Scan for the cell matching the given text and deliver its (x, y) coordinate at center. 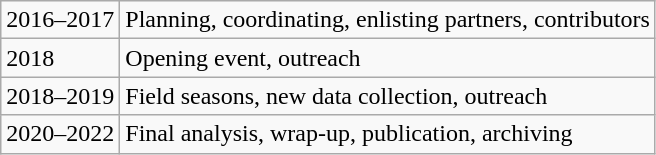
Planning, coordinating, enlisting partners, contributors (388, 20)
2020–2022 (60, 134)
Field seasons, new data collection, outreach (388, 96)
2018 (60, 58)
2016–2017 (60, 20)
Final analysis, wrap-up, publication, archiving (388, 134)
2018–2019 (60, 96)
Opening event, outreach (388, 58)
